Determine the [x, y] coordinate at the center of the cell enclosing the given text.  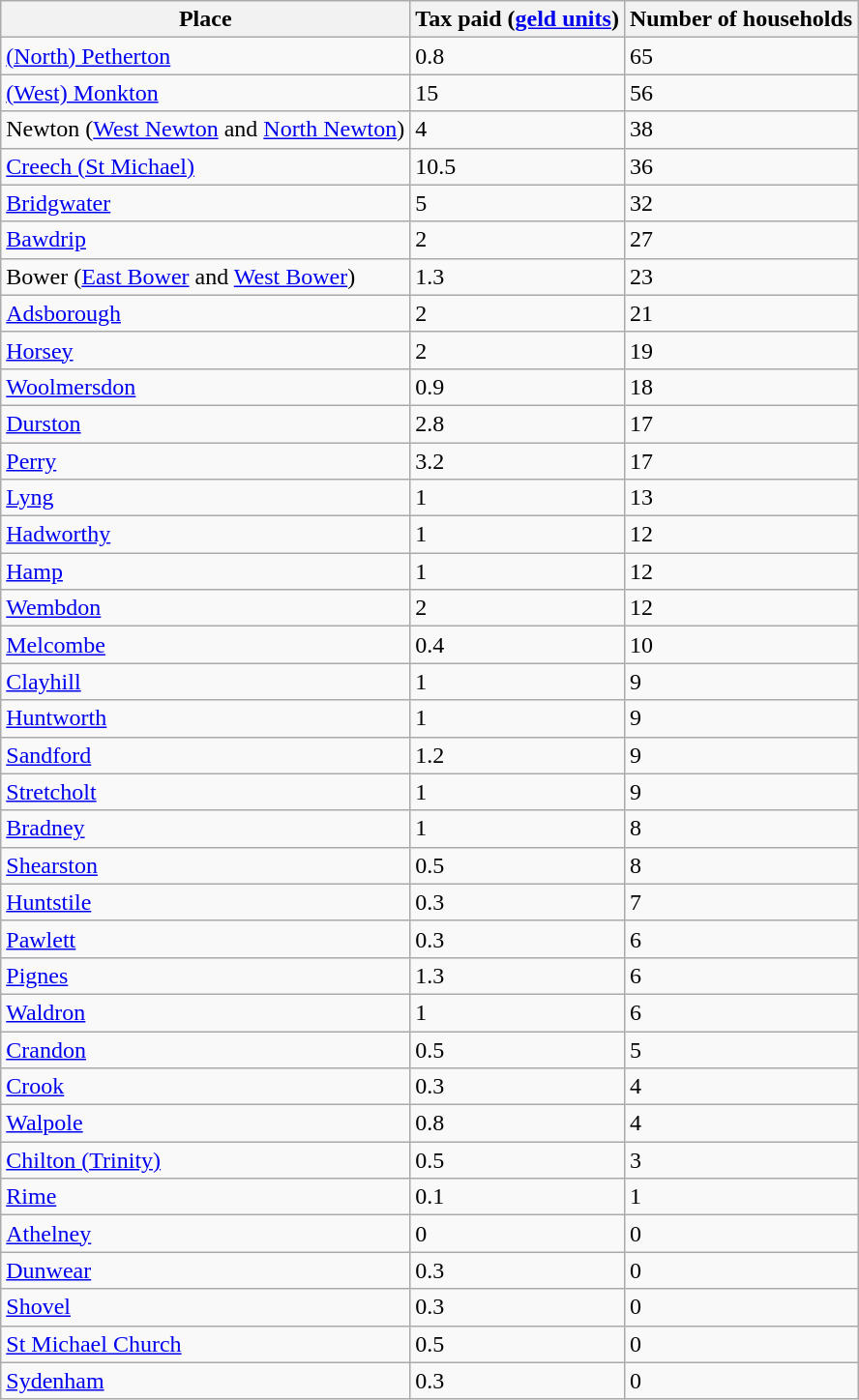
2.8 [518, 423]
Durston [205, 423]
Rime [205, 1197]
Pignes [205, 976]
38 [741, 130]
18 [741, 387]
Hadworthy [205, 535]
21 [741, 313]
Athelney [205, 1234]
(West) Monkton [205, 93]
Walpole [205, 1123]
Wembdon [205, 608]
3 [741, 1160]
7 [741, 902]
Crook [205, 1087]
Woolmersdon [205, 387]
15 [518, 93]
Dunwear [205, 1270]
Number of households [741, 19]
Horsey [205, 350]
27 [741, 240]
Crandon [205, 1049]
13 [741, 498]
32 [741, 203]
56 [741, 93]
Bridgwater [205, 203]
36 [741, 166]
Stretcholt [205, 792]
0.4 [518, 645]
Huntworth [205, 718]
Clayhill [205, 682]
Huntstile [205, 902]
10 [741, 645]
Pawlett [205, 939]
Shovel [205, 1307]
Newton (West Newton and North Newton) [205, 130]
Chilton (Trinity) [205, 1160]
Shearston [205, 865]
Perry [205, 461]
1.2 [518, 755]
Bower (East Bower and West Bower) [205, 277]
Sandford [205, 755]
Hamp [205, 571]
Bawdrip [205, 240]
Adsborough [205, 313]
10.5 [518, 166]
65 [741, 56]
3.2 [518, 461]
Tax paid (geld units) [518, 19]
23 [741, 277]
Melcombe [205, 645]
0.1 [518, 1197]
Creech (St Michael) [205, 166]
Place [205, 19]
0.9 [518, 387]
St Michael Church [205, 1344]
Bradney [205, 829]
(North) Petherton [205, 56]
19 [741, 350]
Waldron [205, 1012]
Lyng [205, 498]
Sydenham [205, 1381]
